Locate the cell with the specified text and output its [X, Y] center coordinate. 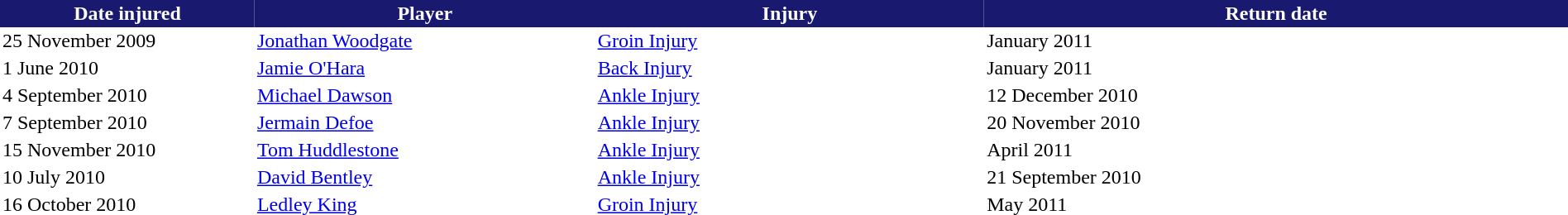
10 July 2010 [127, 177]
20 November 2010 [1276, 122]
Jermain Defoe [425, 122]
Groin Injury [791, 41]
7 September 2010 [127, 122]
15 November 2010 [127, 150]
12 December 2010 [1276, 96]
4 September 2010 [127, 96]
Date injured [127, 13]
21 September 2010 [1276, 177]
25 November 2009 [127, 41]
Tom Huddlestone [425, 150]
Jamie O'Hara [425, 68]
Back Injury [791, 68]
Player [425, 13]
1 June 2010 [127, 68]
Injury [791, 13]
Michael Dawson [425, 96]
Jonathan Woodgate [425, 41]
April 2011 [1276, 150]
Return date [1276, 13]
David Bentley [425, 177]
